Scan for the cell matching the given text and deliver its (X, Y) coordinate at center. 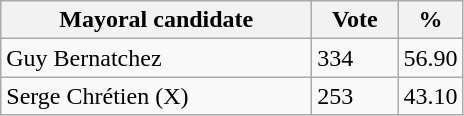
43.10 (430, 96)
% (430, 20)
253 (355, 96)
334 (355, 58)
Mayoral candidate (156, 20)
Serge Chrétien (X) (156, 96)
Guy Bernatchez (156, 58)
56.90 (430, 58)
Vote (355, 20)
